Detect which cell encompasses the target text, then output its [x, y] center coordinate. 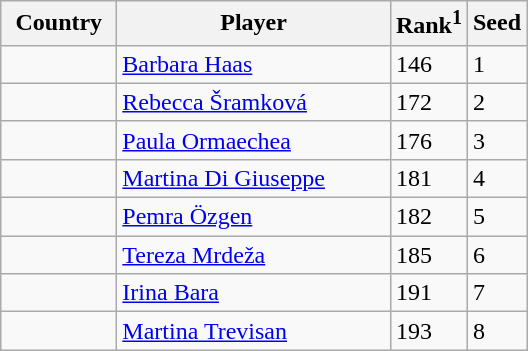
Barbara Haas [254, 64]
Rebecca Šramková [254, 102]
5 [496, 217]
Country [59, 24]
193 [428, 331]
181 [428, 178]
8 [496, 331]
Paula Ormaechea [254, 140]
185 [428, 255]
182 [428, 217]
2 [496, 102]
172 [428, 102]
Player [254, 24]
Martina Trevisan [254, 331]
3 [496, 140]
176 [428, 140]
4 [496, 178]
Irina Bara [254, 293]
7 [496, 293]
Tereza Mrdeža [254, 255]
6 [496, 255]
Martina Di Giuseppe [254, 178]
Seed [496, 24]
1 [496, 64]
191 [428, 293]
Rank1 [428, 24]
146 [428, 64]
Pemra Özgen [254, 217]
